Search for the cell housing the specified text and yield its (X, Y) center coordinate. 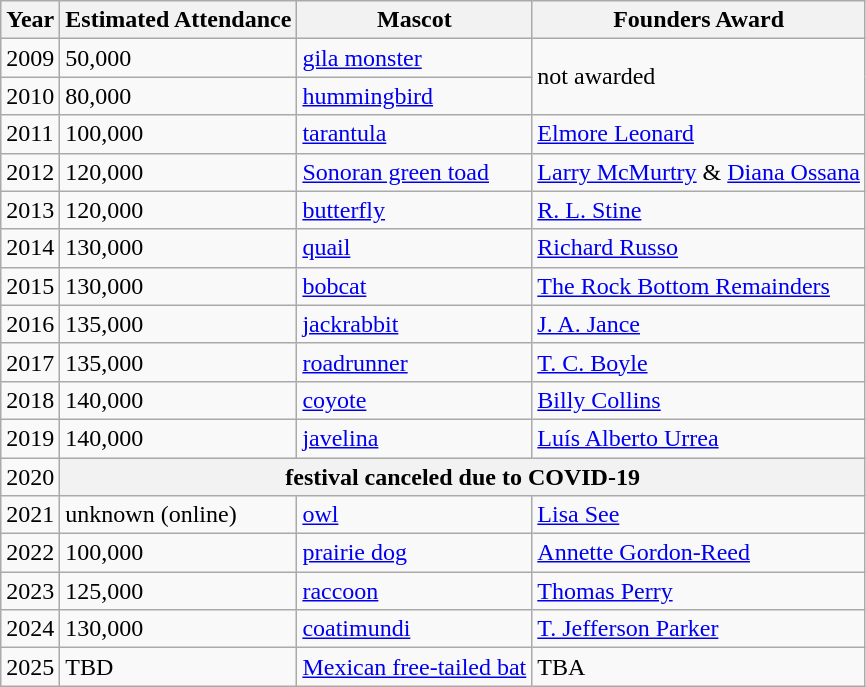
javelina (414, 438)
2023 (30, 591)
Luís Alberto Urrea (699, 438)
2018 (30, 400)
2022 (30, 553)
Mexican free-tailed bat (414, 667)
2012 (30, 172)
T. C. Boyle (699, 362)
125,000 (178, 591)
2013 (30, 210)
owl (414, 515)
2017 (30, 362)
2021 (30, 515)
50,000 (178, 58)
Larry McMurtry & Diana Ossana (699, 172)
2020 (30, 477)
2024 (30, 629)
raccoon (414, 591)
coatimundi (414, 629)
prairie dog (414, 553)
bobcat (414, 286)
TBD (178, 667)
Billy Collins (699, 400)
Year (30, 20)
Annette Gordon-Reed (699, 553)
not awarded (699, 77)
Mascot (414, 20)
Estimated Attendance (178, 20)
unknown (online) (178, 515)
T. Jefferson Parker (699, 629)
J. A. Jance (699, 324)
jackrabbit (414, 324)
roadrunner (414, 362)
2025 (30, 667)
butterfly (414, 210)
2009 (30, 58)
80,000 (178, 96)
festival canceled due to COVID-19 (463, 477)
TBA (699, 667)
Founders Award (699, 20)
coyote (414, 400)
quail (414, 248)
Elmore Leonard (699, 134)
tarantula (414, 134)
2014 (30, 248)
The Rock Bottom Remainders (699, 286)
2015 (30, 286)
Thomas Perry (699, 591)
hummingbird (414, 96)
Richard Russo (699, 248)
2010 (30, 96)
Lisa See (699, 515)
Sonoran green toad (414, 172)
2011 (30, 134)
gila monster (414, 58)
R. L. Stine (699, 210)
2016 (30, 324)
2019 (30, 438)
